Search for the cell housing the specified text and yield its (x, y) center coordinate. 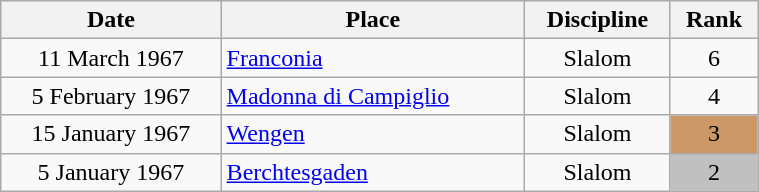
2 (714, 172)
Wengen (372, 134)
Madonna di Campiglio (372, 96)
5 January 1967 (111, 172)
3 (714, 134)
5 February 1967 (111, 96)
Discipline (598, 20)
Date (111, 20)
Place (372, 20)
Berchtesgaden (372, 172)
11 March 1967 (111, 58)
15 January 1967 (111, 134)
Franconia (372, 58)
6 (714, 58)
Rank (714, 20)
4 (714, 96)
